From the cell containing the given text, extract its center point as (X, Y) coordinate. 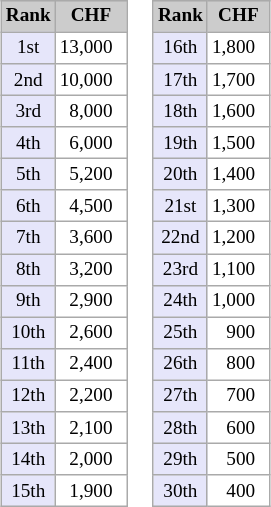
10,000 (91, 80)
600 (238, 428)
25th (180, 333)
23rd (180, 270)
19th (180, 143)
1,900 (91, 491)
8th (28, 270)
1,800 (238, 48)
2,600 (91, 333)
5,200 (91, 175)
15th (28, 491)
4,500 (91, 206)
18th (180, 111)
13th (28, 428)
2,900 (91, 301)
30th (180, 491)
700 (238, 396)
26th (180, 364)
3rd (28, 111)
2,100 (91, 428)
13,000 (91, 48)
2nd (28, 80)
2,000 (91, 459)
7th (28, 238)
1,700 (238, 80)
1st (28, 48)
1,300 (238, 206)
1,200 (238, 238)
16th (180, 48)
6,000 (91, 143)
1,100 (238, 270)
3,200 (91, 270)
3,600 (91, 238)
24th (180, 301)
27th (180, 396)
500 (238, 459)
1,600 (238, 111)
4th (28, 143)
1,500 (238, 143)
21st (180, 206)
12th (28, 396)
1,000 (238, 301)
900 (238, 333)
400 (238, 491)
28th (180, 428)
9th (28, 301)
22nd (180, 238)
11th (28, 364)
1,400 (238, 175)
8,000 (91, 111)
6th (28, 206)
5th (28, 175)
2,400 (91, 364)
800 (238, 364)
2,200 (91, 396)
17th (180, 80)
10th (28, 333)
14th (28, 459)
29th (180, 459)
20th (180, 175)
